Capture the cell that displays the provided text and extract its [x, y] central coordinate. 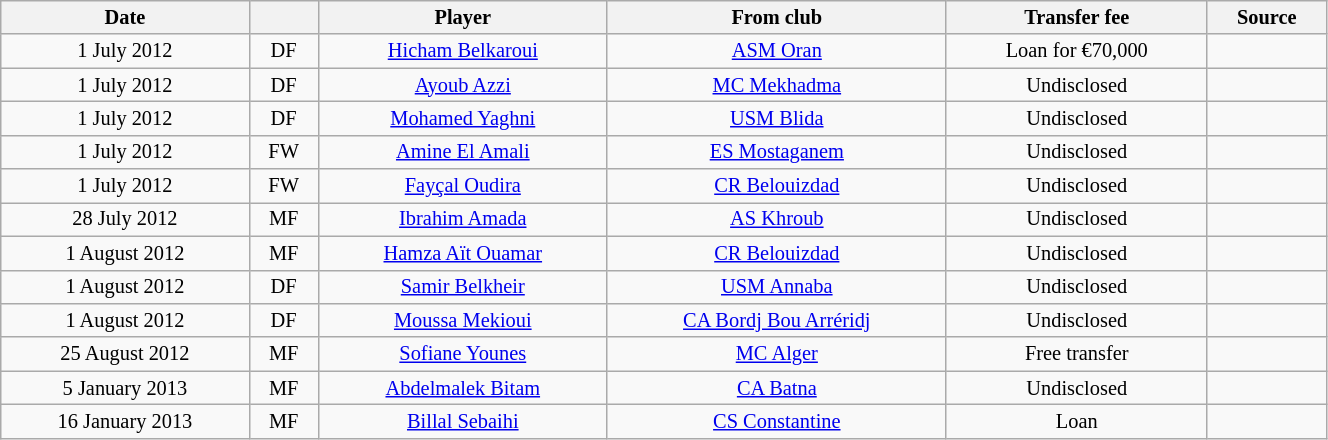
USM Annaba [776, 287]
Moussa Mekioui [462, 320]
Player [462, 17]
Samir Belkheir [462, 287]
28 July 2012 [125, 219]
Sofiane Younes [462, 354]
Billal Sebaihi [462, 421]
5 January 2013 [125, 388]
Amine El Amali [462, 152]
CA Bordj Bou Arréridj [776, 320]
MC Alger [776, 354]
Ayoub Azzi [462, 85]
Fayçal Oudira [462, 186]
From club [776, 17]
ASM Oran [776, 51]
Ibrahim Amada [462, 219]
Transfer fee [1076, 17]
AS Khroub [776, 219]
CS Constantine [776, 421]
Date [125, 17]
16 January 2013 [125, 421]
Source [1266, 17]
Loan [1076, 421]
MC Mekhadma [776, 85]
Hamza Aït Ouamar [462, 253]
Loan for €70,000 [1076, 51]
Mohamed Yaghni [462, 118]
Abdelmalek Bitam [462, 388]
CA Batna [776, 388]
ES Mostaganem [776, 152]
USM Blida [776, 118]
25 August 2012 [125, 354]
Hicham Belkaroui [462, 51]
Free transfer [1076, 354]
